Extract the [X, Y] coordinate from the center of the cell holding the provided text.  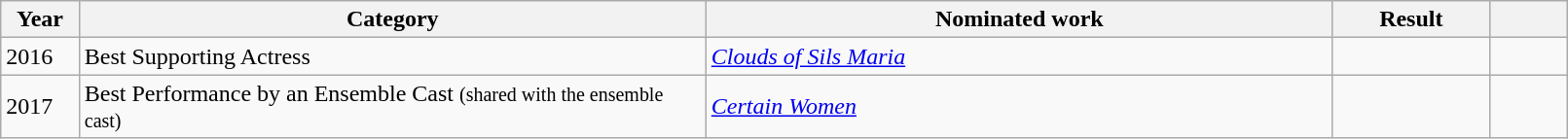
Clouds of Sils Maria [1019, 56]
2016 [40, 56]
Best Performance by an Ensemble Cast (shared with the ensemble cast) [392, 107]
Result [1411, 19]
Year [40, 19]
Best Supporting Actress [392, 56]
Certain Women [1019, 107]
Nominated work [1019, 19]
2017 [40, 107]
Category [392, 19]
